Locate the cell with the specified text and output its [x, y] center coordinate. 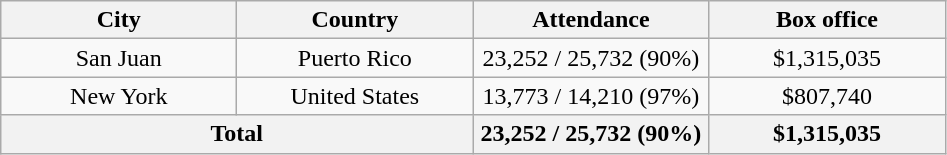
New York [119, 96]
City [119, 20]
Puerto Rico [355, 58]
United States [355, 96]
13,773 / 14,210 (97%) [591, 96]
Country [355, 20]
$807,740 [827, 96]
San Juan [119, 58]
Box office [827, 20]
Total [237, 134]
Attendance [591, 20]
